Output the (X, Y) coordinate of the center of the cell containing the given text.  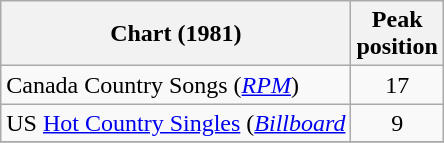
US Hot Country Singles (Billboard (176, 123)
9 (397, 123)
17 (397, 85)
Canada Country Songs (RPM) (176, 85)
Chart (1981) (176, 34)
Peakposition (397, 34)
